Return [x, y] of the center of cell containing provided text 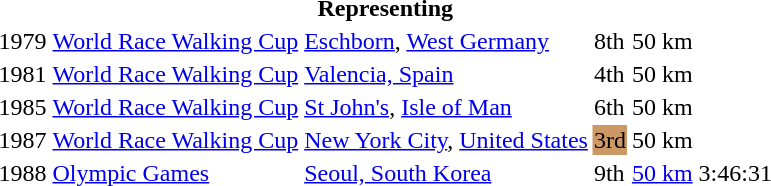
6th [610, 107]
Valencia, Spain [446, 74]
4th [610, 74]
New York City, United States [446, 140]
8th [610, 41]
St John's, Isle of Man [446, 107]
Eschborn, West Germany [446, 41]
3rd [610, 140]
